Scan for the cell matching the given text and deliver its [x, y] coordinate at center. 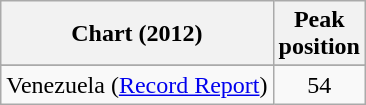
Venezuela (Record Report) [137, 85]
Peakposition [319, 34]
Chart (2012) [137, 34]
54 [319, 85]
